Extract the (x, y) coordinate from the center of the cell holding the provided text.  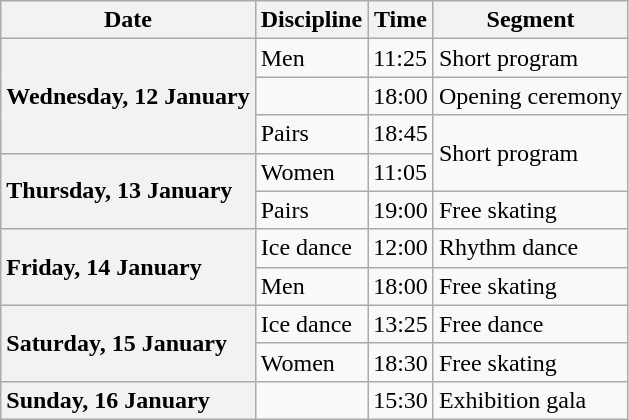
Discipline (311, 20)
12:00 (401, 248)
Segment (530, 20)
15:30 (401, 400)
Rhythm dance (530, 248)
11:05 (401, 172)
Date (128, 20)
Thursday, 13 January (128, 191)
Friday, 14 January (128, 267)
Free dance (530, 324)
11:25 (401, 58)
18:30 (401, 362)
18:45 (401, 134)
Saturday, 15 January (128, 343)
Sunday, 16 January (128, 400)
Time (401, 20)
Wednesday, 12 January (128, 96)
13:25 (401, 324)
Exhibition gala (530, 400)
19:00 (401, 210)
Opening ceremony (530, 96)
